Return the [X, Y] coordinate for the center point of the cell that contains the specified text.  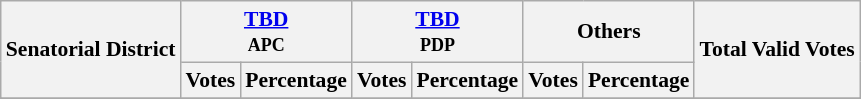
Total Valid Votes [776, 50]
Others [608, 32]
TBDAPC [266, 32]
TBDPDP [438, 32]
Senatorial District [91, 50]
